For the text-containing cell, return its midpoint in (X, Y) coordinate format. 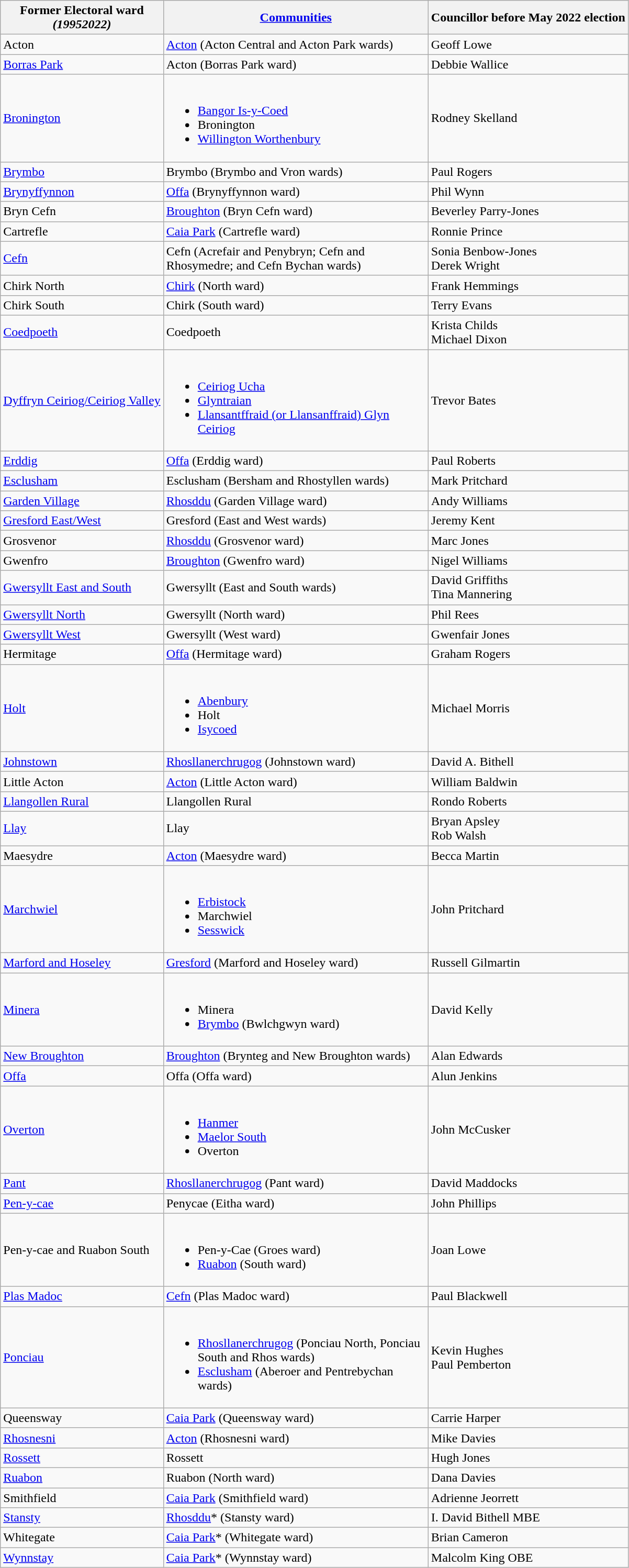
Plas Madoc (82, 1296)
Acton (82, 44)
Offa (Brynyffynnon ward) (296, 192)
Michael Morris (528, 708)
Caia Park (Smithfield ward) (296, 1497)
Acton (Rhosnesni ward) (296, 1438)
Marchwiel (82, 910)
Rhosddu* (Stansty ward) (296, 1518)
Phil Rees (528, 614)
Gwenfair Jones (528, 634)
Brymbo (Brymbo and Vron wards) (296, 172)
Acton (Acton Central and Acton Park wards) (296, 44)
Pant (82, 1183)
Terry Evans (528, 305)
Paul Blackwell (528, 1296)
Ponciau (82, 1357)
Bronington (82, 118)
Rhosllanerchrugog (Ponciau North, Ponciau South and Rhos wards)Esclusham (Aberoer and Pentrebychan wards) (296, 1357)
Rhosddu (Grosvenor ward) (296, 541)
Offa (82, 1076)
Whitegate (82, 1538)
David Maddocks (528, 1183)
Brymbo (82, 172)
Queensway (82, 1418)
Paul Roberts (528, 461)
Smithfield (82, 1497)
Councillor before May 2022 election (528, 18)
Broughton (Bryn Cefn ward) (296, 211)
John Pritchard (528, 910)
Esclusham (Bersham and Rhostyllen wards) (296, 481)
Becca Martin (528, 856)
Alan Edwards (528, 1056)
Caia Park* (Wynnstay ward) (296, 1558)
Bryn Cefn (82, 211)
Minera (82, 1010)
Trevor Bates (528, 400)
Dyffryn Ceiriog/Ceiriog Valley (82, 400)
David GriffithsTina Mannering (528, 587)
MineraBrymbo (Bwlchgwyn ward) (296, 1010)
Russell Gilmartin (528, 963)
ErbistockMarchwielSesswick (296, 910)
Debbie Wallice (528, 64)
Erddig (82, 461)
Gresford (Marford and Hoseley ward) (296, 963)
Broughton (Gwenfro ward) (296, 561)
Joan Lowe (528, 1250)
Brynyffynnon (82, 192)
Maesydre (82, 856)
Borras Park (82, 64)
Rhosllanerchrugog (Pant ward) (296, 1183)
Hugh Jones (528, 1458)
Penycae (Eitha ward) (296, 1203)
Wynnstay (82, 1558)
Little Acton (82, 781)
Rodney Skelland (528, 118)
Rhosnesni (82, 1438)
William Baldwin (528, 781)
Krista ChildsMichael Dixon (528, 332)
Chirk (South ward) (296, 305)
Nigel Williams (528, 561)
Cefn (Acrefair and Penybryn; Cefn and Rhosymedre; and Cefn Bychan wards) (296, 259)
Holt (82, 708)
Jeremy Kent (528, 521)
Ceiriog UchaGlyntraianLlansantffraid (or Llansanffraid) Glyn Ceiriog (296, 400)
John McCusker (528, 1129)
Carrie Harper (528, 1418)
Hermitage (82, 654)
Johnstown (82, 761)
David Kelly (528, 1010)
Gresford (East and West wards) (296, 521)
Caia Park* (Whitegate ward) (296, 1538)
David A. Bithell (528, 761)
Overton (82, 1129)
Rondo Roberts (528, 801)
Gresford East/West (82, 521)
Dana Davies (528, 1477)
Broughton (Brynteg and New Broughton wards) (296, 1056)
Chirk North (82, 285)
Chirk South (82, 305)
Mike Davies (528, 1438)
Cefn (82, 259)
Caia Park (Cartrefle ward) (296, 231)
Gwersyllt West (82, 634)
Caia Park (Queensway ward) (296, 1418)
Esclusham (82, 481)
Acton (Borras Park ward) (296, 64)
Gwersyllt East and South (82, 587)
Geoff Lowe (528, 44)
Acton (Maesydre ward) (296, 856)
Communities (296, 18)
HanmerMaelor SouthOverton (296, 1129)
Brian Cameron (528, 1538)
Offa (Hermitage ward) (296, 654)
Gwersyllt (East and South wards) (296, 587)
Phil Wynn (528, 192)
Pen-y-cae (82, 1203)
I. David Bithell MBE (528, 1518)
Beverley Parry-Jones (528, 211)
Adrienne Jeorrett (528, 1497)
New Broughton (82, 1056)
Cefn (Plas Madoc ward) (296, 1296)
Pen-y-Cae (Groes ward)Ruabon (South ward) (296, 1250)
Offa (Erddig ward) (296, 461)
Pen-y-cae and Ruabon South (82, 1250)
Gwersyllt North (82, 614)
Stansty (82, 1518)
Acton (Little Acton ward) (296, 781)
Kevin HughesPaul Pemberton (528, 1357)
Cartrefle (82, 231)
Former Electoral ward(19952022) (82, 18)
Andy Williams (528, 501)
Frank Hemmings (528, 285)
Malcolm King OBE (528, 1558)
Ruabon (North ward) (296, 1477)
John Phillips (528, 1203)
Ruabon (82, 1477)
Gwersyllt (West ward) (296, 634)
Rhosddu (Garden Village ward) (296, 501)
Mark Pritchard (528, 481)
Alun Jenkins (528, 1076)
Offa (Offa ward) (296, 1076)
Marford and Hoseley (82, 963)
Sonia Benbow-JonesDerek Wright (528, 259)
Marc Jones (528, 541)
Bryan ApsleyRob Walsh (528, 828)
Graham Rogers (528, 654)
Ronnie Prince (528, 231)
Gwenfro (82, 561)
Bangor Is-y-CoedBroningtonWillington Worthenbury (296, 118)
AbenburyHoltIsycoed (296, 708)
Garden Village (82, 501)
Rhosllanerchrugog (Johnstown ward) (296, 761)
Paul Rogers (528, 172)
Gwersyllt (North ward) (296, 614)
Chirk (North ward) (296, 285)
Grosvenor (82, 541)
